From the cell containing the given text, extract its center point as (x, y) coordinate. 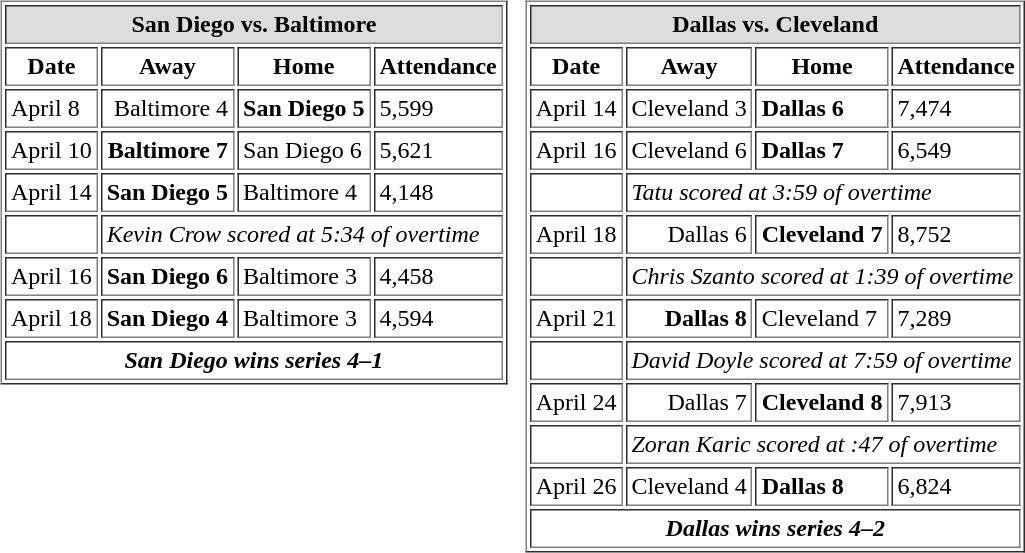
5,621 (438, 150)
Cleveland 3 (688, 108)
Chris Szanto scored at 1:39 of overtime (822, 276)
April 21 (576, 318)
8,752 (956, 234)
4,148 (438, 192)
4,458 (438, 276)
5,599 (438, 108)
7,289 (956, 318)
4,594 (438, 318)
6,549 (956, 150)
Kevin Crow scored at 5:34 of overtime (302, 234)
6,824 (956, 486)
Baltimore 7 (168, 150)
Cleveland 8 (822, 402)
April 26 (576, 486)
7,913 (956, 402)
San Diego vs. Baltimore (254, 24)
April 24 (576, 402)
San Diego wins series 4–1 (254, 360)
Cleveland 6 (688, 150)
Tatu scored at 3:59 of overtime (822, 192)
David Doyle scored at 7:59 of overtime (822, 360)
Zoran Karic scored at :47 of overtime (822, 444)
7,474 (956, 108)
Dallas wins series 4–2 (776, 528)
April 8 (52, 108)
San Diego 4 (168, 318)
Dallas vs. Cleveland (776, 24)
Cleveland 4 (688, 486)
April 10 (52, 150)
